Capture the cell that displays the provided text and extract its (x, y) central coordinate. 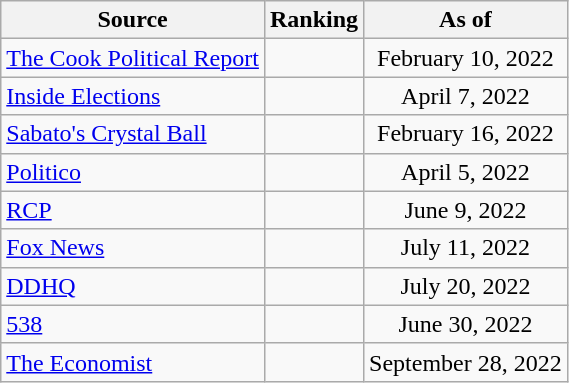
As of (466, 20)
Inside Elections (133, 96)
RCP (133, 210)
April 5, 2022 (466, 172)
The Cook Political Report (133, 58)
Fox News (133, 248)
Ranking (314, 20)
The Economist (133, 362)
Politico (133, 172)
April 7, 2022 (466, 96)
July 20, 2022 (466, 286)
July 11, 2022 (466, 248)
February 10, 2022 (466, 58)
February 16, 2022 (466, 134)
June 30, 2022 (466, 324)
June 9, 2022 (466, 210)
September 28, 2022 (466, 362)
538 (133, 324)
Sabato's Crystal Ball (133, 134)
Source (133, 20)
DDHQ (133, 286)
